Detect which cell encompasses the target text, then output its (X, Y) center coordinate. 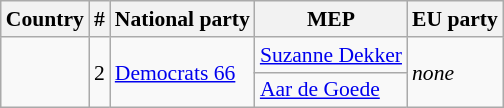
# (100, 19)
EU party (455, 19)
Country (45, 19)
Aar de Goede (331, 90)
National party (182, 19)
MEP (331, 19)
Suzanne Dekker (331, 55)
2 (100, 72)
none (455, 72)
Democrats 66 (182, 72)
